Determine the [X, Y] coordinate at the center of the cell enclosing the given text.  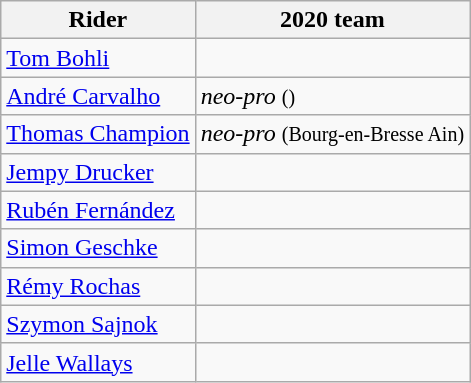
2020 team [332, 20]
Tom Bohli [98, 58]
Jelle Wallays [98, 362]
Rubén Fernández [98, 210]
Rémy Rochas [98, 286]
Thomas Champion [98, 134]
Szymon Sajnok [98, 324]
Rider [98, 20]
neo-pro () [332, 96]
Simon Geschke [98, 248]
Jempy Drucker [98, 172]
André Carvalho [98, 96]
neo-pro (Bourg-en-Bresse Ain) [332, 134]
